From the cell containing the given text, extract its center point as (x, y) coordinate. 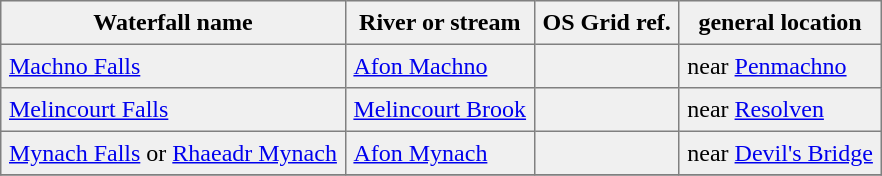
Afon Mynach (440, 153)
Machno Falls (173, 66)
near Devil's Bridge (780, 153)
Melincourt Brook (440, 110)
Melincourt Falls (173, 110)
general location (780, 23)
Mynach Falls or Rhaeadr Mynach (173, 153)
OS Grid ref. (606, 23)
near Resolven (780, 110)
near Penmachno (780, 66)
Afon Machno (440, 66)
Waterfall name (173, 23)
River or stream (440, 23)
